For the text-containing cell, return its midpoint in (x, y) coordinate format. 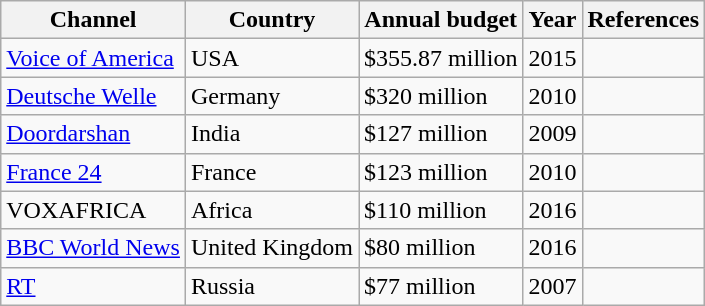
France 24 (94, 172)
USA (272, 58)
$110 million (441, 210)
Germany (272, 96)
Doordarshan (94, 134)
Year (552, 20)
$80 million (441, 248)
2007 (552, 286)
VOXAFRICA (94, 210)
Voice of America (94, 58)
Annual budget (441, 20)
RT (94, 286)
India (272, 134)
$127 million (441, 134)
$77 million (441, 286)
Deutsche Welle (94, 96)
United Kingdom (272, 248)
BBC World News (94, 248)
References (644, 20)
Russia (272, 286)
$355.87 million (441, 58)
$320 million (441, 96)
$123 million (441, 172)
Channel (94, 20)
2015 (552, 58)
Country (272, 20)
France (272, 172)
2009 (552, 134)
Africa (272, 210)
